Locate the cell with the specified text and output its (X, Y) center coordinate. 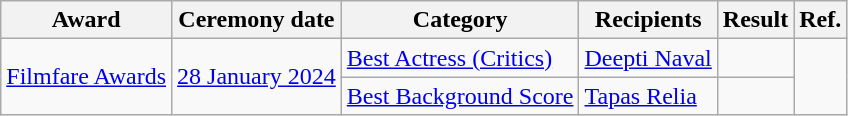
Tapas Relia (648, 96)
Deepti Naval (648, 58)
Ceremony date (257, 20)
Best Actress (Critics) (460, 58)
Award (86, 20)
Category (460, 20)
Recipients (648, 20)
Result (755, 20)
Ref. (820, 20)
Filmfare Awards (86, 77)
28 January 2024 (257, 77)
Best Background Score (460, 96)
